Return [X, Y] of the center of cell containing provided text 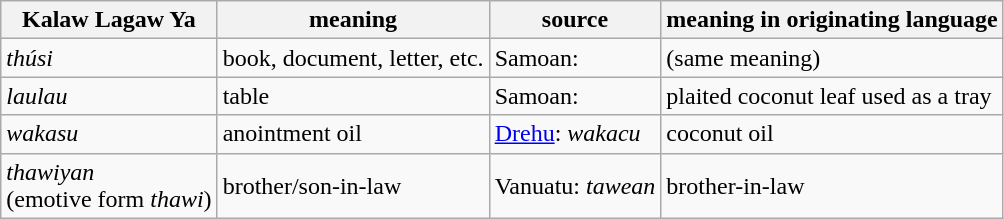
thawiyan (emotive form thawi) [109, 186]
Drehu: wakacu [575, 134]
Kalaw Lagaw Ya [109, 20]
brother/son-in-law [353, 186]
book, document, letter, etc. [353, 58]
laulau [109, 96]
plaited coconut leaf used as a tray [832, 96]
coconut oil [832, 134]
wakasu [109, 134]
thúsi [109, 58]
brother-in-law [832, 186]
meaning [353, 20]
table [353, 96]
Vanuatu: tawean [575, 186]
anointment oil [353, 134]
source [575, 20]
(same meaning) [832, 58]
meaning in originating language [832, 20]
